Locate the cell with the specified text and output its [X, Y] center coordinate. 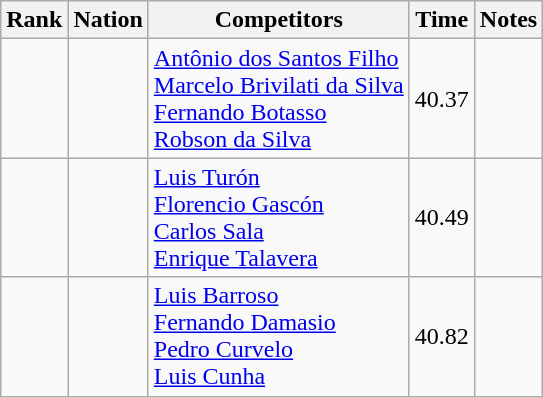
Rank [34, 20]
Antônio dos Santos FilhoMarcelo Brivilati da SilvaFernando BotassoRobson da Silva [278, 98]
Nation [108, 20]
Competitors [278, 20]
Luis BarrosoFernando DamasioPedro CurveloLuis Cunha [278, 336]
Time [442, 20]
40.37 [442, 98]
40.82 [442, 336]
Notes [508, 20]
Luis TurónFlorencio GascónCarlos SalaEnrique Talavera [278, 218]
40.49 [442, 218]
